Output the [X, Y] coordinate of the center of the cell containing the given text.  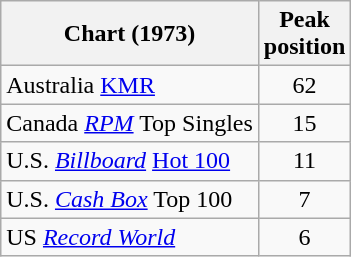
U.S. Billboard Hot 100 [130, 161]
15 [304, 123]
Peakposition [304, 34]
7 [304, 199]
Canada RPM Top Singles [130, 123]
11 [304, 161]
62 [304, 85]
Australia KMR [130, 85]
US Record World [130, 237]
U.S. Cash Box Top 100 [130, 199]
Chart (1973) [130, 34]
6 [304, 237]
